Scan for the cell matching the given text and deliver its (x, y) coordinate at center. 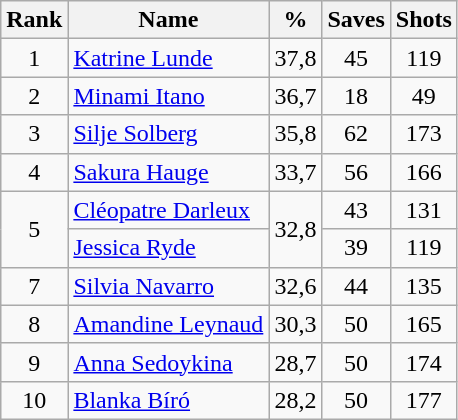
2 (34, 96)
7 (34, 286)
28,7 (296, 362)
5 (34, 229)
Shots (424, 20)
35,8 (296, 134)
135 (424, 286)
43 (356, 210)
62 (356, 134)
39 (356, 248)
Name (168, 20)
173 (424, 134)
18 (356, 96)
131 (424, 210)
28,2 (296, 400)
33,7 (296, 172)
36,7 (296, 96)
174 (424, 362)
4 (34, 172)
166 (424, 172)
45 (356, 58)
Sakura Hauge (168, 172)
Rank (34, 20)
30,3 (296, 324)
49 (424, 96)
37,8 (296, 58)
1 (34, 58)
Silvia Navarro (168, 286)
9 (34, 362)
44 (356, 286)
% (296, 20)
Silje Solberg (168, 134)
Cléopatre Darleux (168, 210)
Blanka Bíró (168, 400)
Saves (356, 20)
3 (34, 134)
Amandine Leynaud (168, 324)
177 (424, 400)
10 (34, 400)
Jessica Ryde (168, 248)
165 (424, 324)
32,6 (296, 286)
56 (356, 172)
8 (34, 324)
Minami Itano (168, 96)
32,8 (296, 229)
Anna Sedoykina (168, 362)
Katrine Lunde (168, 58)
